Return (X, Y) of the center of cell containing provided text 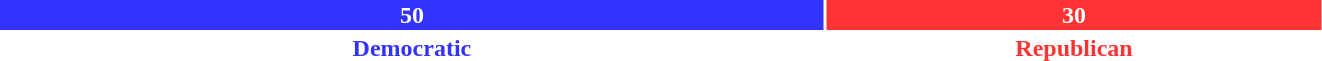
30 (1074, 15)
50 (412, 15)
